Extract the (X, Y) coordinate from the center of the cell holding the provided text.  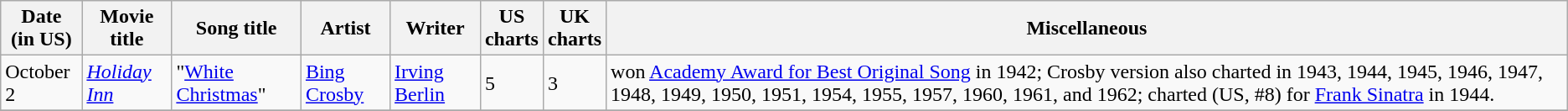
Artist (345, 29)
"White Christmas" (236, 82)
Movie title (127, 29)
UKcharts (575, 29)
October 2 (42, 82)
Bing Crosby (345, 82)
Date(in US) (42, 29)
Miscellaneous (1087, 29)
US charts (511, 29)
Song title (236, 29)
5 (511, 82)
Holiday Inn (127, 82)
Writer (436, 29)
3 (575, 82)
Irving Berlin (436, 82)
